Provide the (X, Y) coordinate of the cell's center where the given text is located.  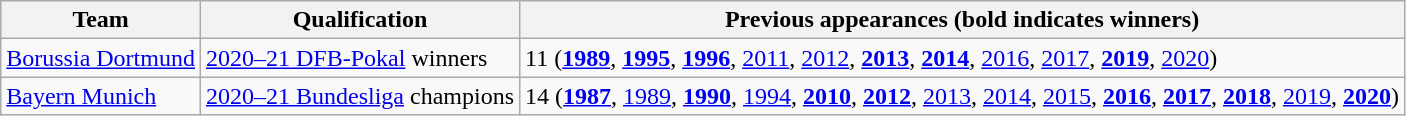
Previous appearances (bold indicates winners) (962, 20)
14 (1987, 1989, 1990, 1994, 2010, 2012, 2013, 2014, 2015, 2016, 2017, 2018, 2019, 2020) (962, 96)
Bayern Munich (101, 96)
11 (1989, 1995, 1996, 2011, 2012, 2013, 2014, 2016, 2017, 2019, 2020) (962, 58)
Team (101, 20)
2020–21 Bundesliga champions (360, 96)
Borussia Dortmund (101, 58)
Qualification (360, 20)
2020–21 DFB-Pokal winners (360, 58)
